Detect which cell encompasses the target text, then output its [x, y] center coordinate. 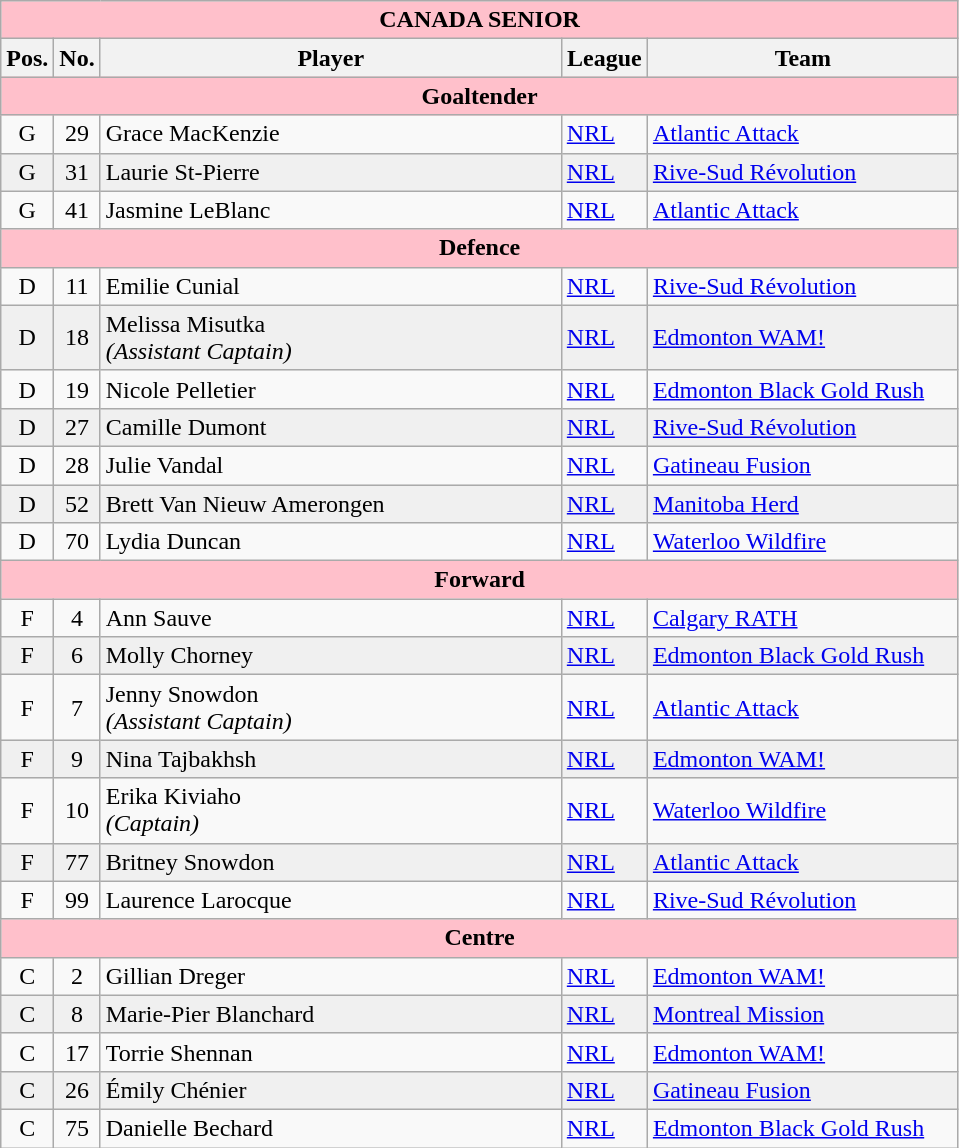
Laurie St-Pierre [330, 172]
99 [77, 900]
7 [77, 708]
77 [77, 862]
26 [77, 1090]
41 [77, 210]
19 [77, 389]
4 [77, 618]
Torrie Shennan [330, 1052]
League [604, 58]
Montreal Mission [802, 1014]
Danielle Bechard [330, 1128]
Defence [480, 248]
11 [77, 286]
Jasmine LeBlanc [330, 210]
Julie Vandal [330, 465]
Molly Chorney [330, 656]
28 [77, 465]
Britney Snowdon [330, 862]
Team [802, 58]
CANADA SENIOR [480, 20]
Pos. [28, 58]
Camille Dumont [330, 427]
Forward [480, 580]
Jenny Snowdon(Assistant Captain) [330, 708]
75 [77, 1128]
Player [330, 58]
17 [77, 1052]
52 [77, 503]
Ann Sauve [330, 618]
27 [77, 427]
Gillian Dreger [330, 976]
Emilie Cunial [330, 286]
29 [77, 134]
Goaltender [480, 96]
18 [77, 338]
Calgary RATH [802, 618]
9 [77, 759]
Nicole Pelletier [330, 389]
Manitoba Herd [802, 503]
Brett Van Nieuw Amerongen [330, 503]
6 [77, 656]
No. [77, 58]
Centre [480, 938]
10 [77, 810]
2 [77, 976]
Lydia Duncan [330, 542]
Émily Chénier [330, 1090]
70 [77, 542]
Grace MacKenzie [330, 134]
Laurence Larocque [330, 900]
Nina Tajbakhsh [330, 759]
Erika Kiviaho(Captain) [330, 810]
8 [77, 1014]
Marie-Pier Blanchard [330, 1014]
Melissa Misutka(Assistant Captain) [330, 338]
31 [77, 172]
